Find where the given text appears and provide that cell's center as (x, y) coordinate. 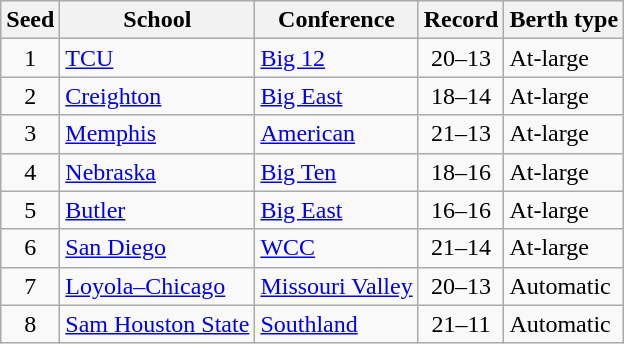
Record (461, 20)
Nebraska (158, 172)
American (336, 134)
Big Ten (336, 172)
Big 12 (336, 58)
5 (30, 210)
Berth type (564, 20)
21–11 (461, 324)
2 (30, 96)
Creighton (158, 96)
6 (30, 248)
18–16 (461, 172)
Memphis (158, 134)
Missouri Valley (336, 286)
TCU (158, 58)
WCC (336, 248)
San Diego (158, 248)
21–13 (461, 134)
Seed (30, 20)
1 (30, 58)
Southland (336, 324)
Conference (336, 20)
School (158, 20)
Loyola–Chicago (158, 286)
4 (30, 172)
3 (30, 134)
Butler (158, 210)
21–14 (461, 248)
8 (30, 324)
18–14 (461, 96)
7 (30, 286)
16–16 (461, 210)
Sam Houston State (158, 324)
